Return [x, y] of the center of cell containing provided text 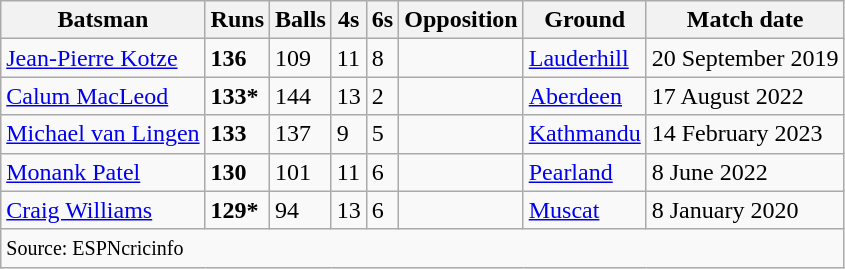
Lauderhill [584, 58]
17 August 2022 [745, 96]
144 [301, 96]
2 [382, 96]
8 June 2022 [745, 172]
6s [382, 20]
Craig Williams [103, 210]
5 [382, 134]
133 [237, 134]
Pearland [584, 172]
8 January 2020 [745, 210]
Balls [301, 20]
Aberdeen [584, 96]
4s [348, 20]
Ground [584, 20]
Monank Patel [103, 172]
Opposition [461, 20]
14 February 2023 [745, 134]
Kathmandu [584, 134]
130 [237, 172]
136 [237, 58]
Batsman [103, 20]
Muscat [584, 210]
109 [301, 58]
Calum MacLeod [103, 96]
133* [237, 96]
101 [301, 172]
94 [301, 210]
Runs [237, 20]
Match date [745, 20]
Source: ESPNcricinfo [422, 248]
137 [301, 134]
20 September 2019 [745, 58]
Michael van Lingen [103, 134]
8 [382, 58]
9 [348, 134]
129* [237, 210]
Jean-Pierre Kotze [103, 58]
